Locate the cell with the specified text and output its (X, Y) center coordinate. 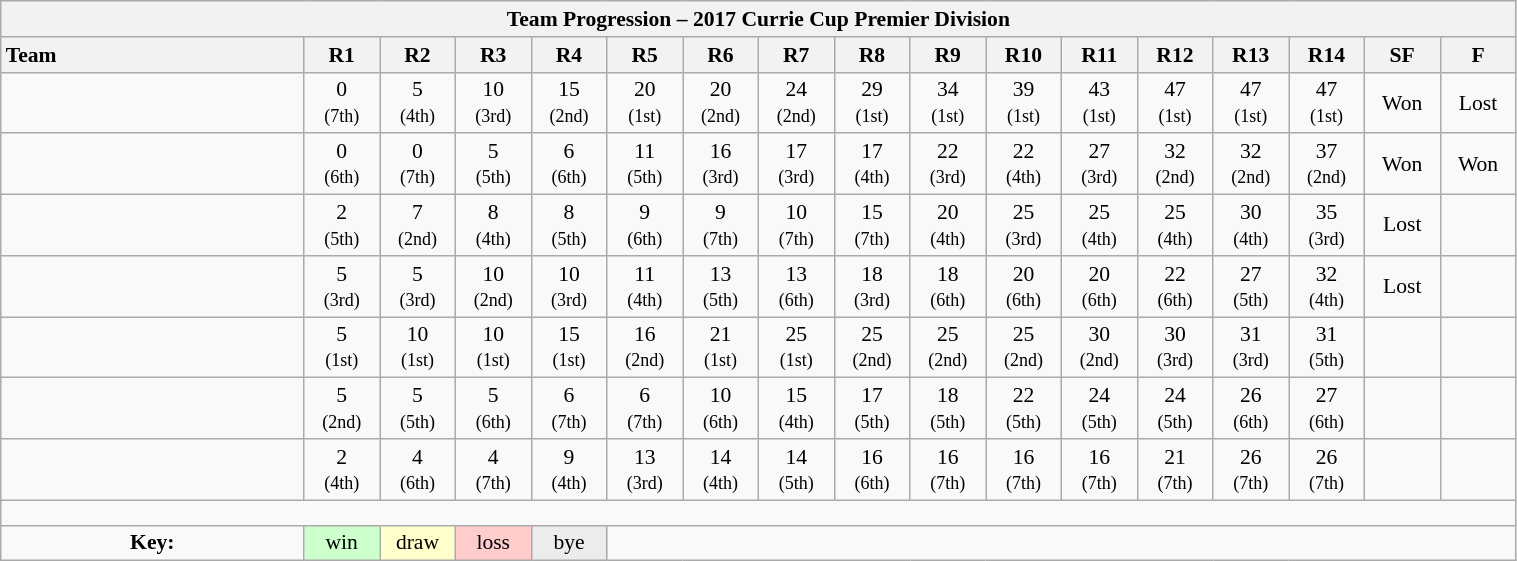
31 (3rd) (1251, 348)
9 (6th) (645, 226)
7 (2nd) (418, 226)
win (342, 543)
43 (1st) (1099, 102)
17 (5th) (872, 408)
15 (2nd) (569, 102)
27 (3rd) (1099, 164)
9 (7th) (721, 226)
18 (5th) (948, 408)
25 (1st) (796, 348)
16 (3rd) (721, 164)
10 (2nd) (493, 286)
22 (4th) (1024, 164)
15 (4th) (796, 408)
39 (1st) (1024, 102)
R8 (872, 55)
15 (1st) (569, 348)
R7 (796, 55)
20 (4th) (948, 226)
30 (2nd) (1099, 348)
R4 (569, 55)
R2 (418, 55)
10 (6th) (721, 408)
9 (4th) (569, 470)
24 (2nd) (796, 102)
R13 (1251, 55)
22 (6th) (1175, 286)
R10 (1024, 55)
17 (4th) (872, 164)
Key: (152, 543)
17 (3rd) (796, 164)
25 (3rd) (1024, 226)
18 (6th) (948, 286)
SF (1402, 55)
32 (4th) (1327, 286)
6 (6th) (569, 164)
bye (569, 543)
R14 (1327, 55)
R11 (1099, 55)
R3 (493, 55)
15 (7th) (872, 226)
14 (4th) (721, 470)
Team (152, 55)
R6 (721, 55)
13 (5th) (721, 286)
37 (2nd) (1327, 164)
4 (7th) (493, 470)
29 (1st) (872, 102)
R12 (1175, 55)
27 (5th) (1251, 286)
22 (3rd) (948, 164)
R9 (948, 55)
14 (5th) (796, 470)
5 (2nd) (342, 408)
F (1478, 55)
R5 (645, 55)
16 (6th) (872, 470)
21 (1st) (721, 348)
draw (418, 543)
loss (493, 543)
5 (4th) (418, 102)
30 (4th) (1251, 226)
0 (6th) (342, 164)
26 (6th) (1251, 408)
R1 (342, 55)
5 (1st) (342, 348)
30 (3rd) (1175, 348)
2 (4th) (342, 470)
20 (2nd) (721, 102)
27 (6th) (1327, 408)
35 (3rd) (1327, 226)
18 (3rd) (872, 286)
22 (5th) (1024, 408)
34 (1st) (948, 102)
5 (6th) (493, 408)
10 (7th) (796, 226)
13 (6th) (796, 286)
21 (7th) (1175, 470)
Team Progression – 2017 Currie Cup Premier Division (758, 19)
8 (4th) (493, 226)
16 (2nd) (645, 348)
8 (5th) (569, 226)
31 (5th) (1327, 348)
2 (5th) (342, 226)
11 (5th) (645, 164)
11 (4th) (645, 286)
4 (6th) (418, 470)
20 (1st) (645, 102)
13 (3rd) (645, 470)
